Return the [X, Y] coordinate for the center point of the cell that contains the specified text.  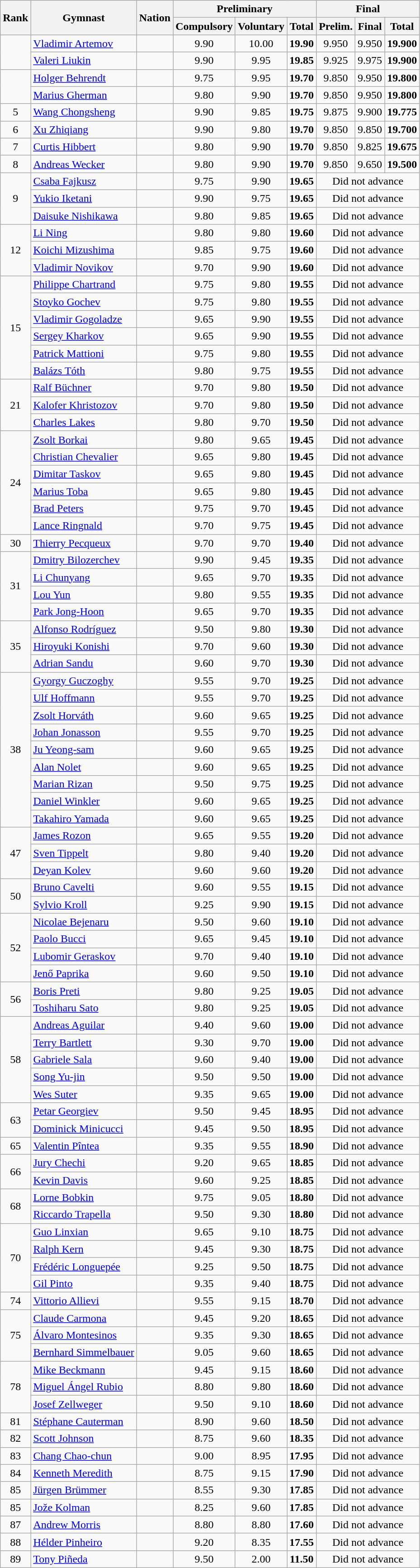
78 [15, 1387]
17.55 [302, 1542]
8.95 [261, 1456]
9.975 [370, 61]
Valentin Pîntea [84, 1146]
Jürgen Brümmer [84, 1490]
Wes Suter [84, 1094]
Vladimir Novikov [84, 267]
8.55 [204, 1490]
2.00 [261, 1559]
8.35 [261, 1542]
12 [15, 250]
Li Chunyang [84, 577]
Yukio Iketani [84, 198]
9.900 [370, 112]
Voluntary [261, 26]
58 [15, 1059]
Jury Chechi [84, 1163]
47 [15, 853]
18.70 [302, 1301]
9 [15, 198]
Lance Ringnald [84, 526]
9.875 [336, 112]
Zsolt Horváth [84, 715]
Gabriele Sala [84, 1060]
Vittorio Allievi [84, 1301]
Marius Toba [84, 491]
24 [15, 482]
Ulf Hoffmann [84, 698]
87 [15, 1525]
Deyan Kolev [84, 870]
18.50 [302, 1421]
Alfonso Rodríguez [84, 629]
James Rozon [84, 836]
19.675 [402, 147]
10.00 [261, 43]
Petar Georgiev [84, 1111]
50 [15, 896]
31 [15, 586]
Kalofer Khristozov [84, 405]
Lorne Bobkin [84, 1197]
82 [15, 1439]
Wang Chongsheng [84, 112]
Guo Linxian [84, 1232]
19.90 [302, 43]
Terry Bartlett [84, 1042]
38 [15, 749]
Vladimir Gogoladze [84, 319]
Charles Lakes [84, 422]
Vladimir Artemov [84, 43]
52 [15, 948]
Jože Kolman [84, 1507]
Tony Piñeda [84, 1559]
84 [15, 1473]
65 [15, 1146]
Curtis Hibbert [84, 147]
Rank [15, 18]
89 [15, 1559]
Zsolt Borkai [84, 439]
Frédéric Longuepée [84, 1266]
Jenő Paprika [84, 973]
Gyorgy Guczoghy [84, 681]
Chang Chao-chun [84, 1456]
6 [15, 129]
19.40 [302, 543]
11.50 [302, 1559]
Álvaro Montesinos [84, 1335]
18.90 [302, 1146]
74 [15, 1301]
Takahiro Yamada [84, 819]
63 [15, 1120]
Lou Yun [84, 595]
Riccardo Trapella [84, 1215]
Sylvio Kroll [84, 905]
Marian Rizan [84, 784]
Andrew Morris [84, 1525]
Kevin Davis [84, 1180]
9.925 [336, 61]
Toshiharu Sato [84, 1008]
Scott Johnson [84, 1439]
Hiroyuki Konishi [84, 646]
Hélder Pinheiro [84, 1542]
Holger Behrendt [84, 78]
35 [15, 646]
5 [15, 112]
Ralf Büchner [84, 388]
88 [15, 1542]
21 [15, 405]
Bernhard Simmelbauer [84, 1353]
Prelim. [336, 26]
17.60 [302, 1525]
19.75 [302, 112]
19.775 [402, 112]
Park Jong-Hoon [84, 612]
9.00 [204, 1456]
Brad Peters [84, 509]
19.700 [402, 129]
9.650 [370, 164]
7 [15, 147]
Preliminary [245, 9]
Philippe Chartrand [84, 285]
Valeri Liukin [84, 61]
Paolo Bucci [84, 939]
Daisuke Nishikawa [84, 216]
Dimitar Taskov [84, 474]
17.95 [302, 1456]
Csaba Fajkusz [84, 181]
Lubomir Geraskov [84, 956]
81 [15, 1421]
Sergey Kharkov [84, 336]
17.90 [302, 1473]
Daniel Winkler [84, 801]
83 [15, 1456]
18.35 [302, 1439]
Bruno Cavelti [84, 887]
Marius Gherman [84, 95]
56 [15, 999]
8.25 [204, 1507]
30 [15, 543]
8 [15, 164]
9.825 [370, 147]
68 [15, 1206]
8.90 [204, 1421]
Li Ning [84, 233]
Sven Tippelt [84, 853]
Christian Chevalier [84, 457]
Andreas Wecker [84, 164]
Josef Zellweger [84, 1404]
Boris Preti [84, 991]
Ju Yeong-sam [84, 749]
Dominick Minicucci [84, 1129]
Balázs Tóth [84, 371]
Mike Beckmann [84, 1370]
Stoyko Gochev [84, 302]
66 [15, 1172]
Xu Zhiqiang [84, 129]
Dmitry Bilozerchev [84, 560]
19.85 [302, 61]
Compulsory [204, 26]
Thierry Pecqueux [84, 543]
Patrick Mattioni [84, 353]
15 [15, 328]
Andreas Aguilar [84, 1025]
Claude Carmona [84, 1318]
Miguel Ángel Rubio [84, 1387]
70 [15, 1258]
Alan Nolet [84, 767]
Kenneth Meredith [84, 1473]
Gymnast [84, 18]
Nicolae Bejenaru [84, 922]
Adrian Sandu [84, 663]
Ralph Kern [84, 1249]
75 [15, 1335]
Johan Jonasson [84, 732]
Gil Pinto [84, 1283]
Stéphane Cauterman [84, 1421]
19.500 [402, 164]
Song Yu-jin [84, 1077]
Koichi Mizushima [84, 250]
Nation [155, 18]
